Detect which cell encompasses the target text, then output its [x, y] center coordinate. 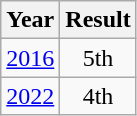
4th [98, 96]
Result [98, 20]
5th [98, 58]
Year [30, 20]
2016 [30, 58]
2022 [30, 96]
